Return (x, y) of the center of cell containing provided text 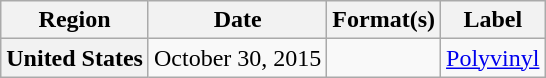
Format(s) (384, 20)
Label (493, 20)
Date (237, 20)
October 30, 2015 (237, 58)
Region (75, 20)
Polyvinyl (493, 58)
United States (75, 58)
